Pinpoint the cell where the given text exists, returning its (X, Y) midpoint coordinate. 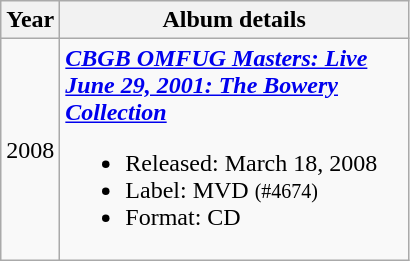
CBGB OMFUG Masters: Live June 29, 2001: The Bowery CollectionReleased: March 18, 2008Label: MVD (#4674)Format: CD (234, 150)
Album details (234, 20)
Year (30, 20)
2008 (30, 150)
